Locate the cell with the specified text and output its (x, y) center coordinate. 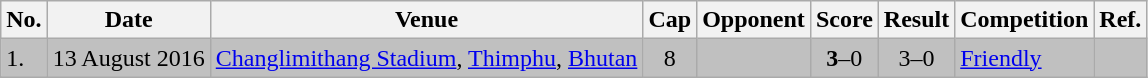
Changlimithang Stadium, Thimphu, Bhutan (426, 58)
Competition (1024, 20)
No. (24, 20)
Cap (670, 20)
Result (916, 20)
Date (128, 20)
Ref. (1120, 20)
Venue (426, 20)
13 August 2016 (128, 58)
Score (844, 20)
1. (24, 58)
Friendly (1024, 58)
Opponent (754, 20)
8 (670, 58)
